Capture the cell that displays the provided text and extract its [X, Y] central coordinate. 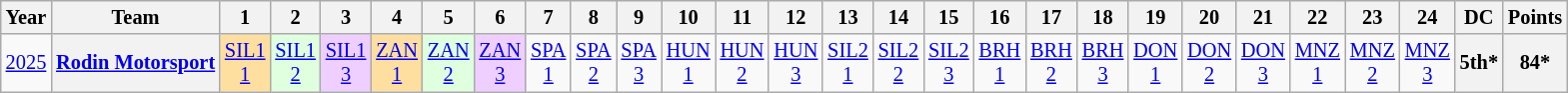
DC [1479, 17]
1 [245, 17]
11 [743, 17]
DON3 [1263, 63]
12 [795, 17]
Year [26, 17]
ZAN2 [449, 63]
Rodin Motorsport [136, 63]
17 [1051, 17]
6 [500, 17]
SPA1 [548, 63]
DON1 [1155, 63]
23 [1373, 17]
4 [397, 17]
MNZ2 [1373, 63]
SIL21 [847, 63]
19 [1155, 17]
2025 [26, 63]
2 [295, 17]
14 [898, 17]
HUN1 [689, 63]
16 [1000, 17]
8 [594, 17]
SPA3 [638, 63]
SIL11 [245, 63]
21 [1263, 17]
HUN3 [795, 63]
24 [1427, 17]
SIL12 [295, 63]
20 [1209, 17]
5th* [1479, 63]
HUN2 [743, 63]
SIL23 [948, 63]
10 [689, 17]
84* [1535, 63]
3 [346, 17]
15 [948, 17]
BRH3 [1103, 63]
Points [1535, 17]
5 [449, 17]
DON2 [1209, 63]
Team [136, 17]
BRH2 [1051, 63]
9 [638, 17]
ZAN3 [500, 63]
ZAN1 [397, 63]
BRH1 [1000, 63]
13 [847, 17]
18 [1103, 17]
SIL22 [898, 63]
MNZ1 [1317, 63]
SIL13 [346, 63]
SPA2 [594, 63]
MNZ3 [1427, 63]
22 [1317, 17]
7 [548, 17]
